Detect which cell encompasses the target text, then output its (x, y) center coordinate. 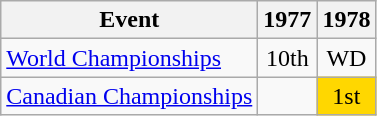
1977 (288, 20)
10th (288, 58)
1978 (346, 20)
1st (346, 96)
Event (130, 20)
Canadian Championships (130, 96)
WD (346, 58)
World Championships (130, 58)
